Find where the given text appears and provide that cell's center as [X, Y] coordinate. 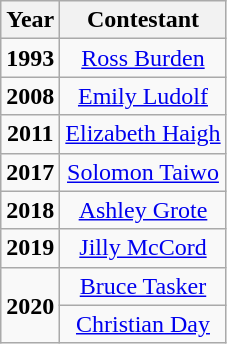
Christian Day [143, 324]
Contestant [143, 20]
Bruce Tasker [143, 286]
Emily Ludolf [143, 96]
Elizabeth Haigh [143, 134]
2018 [30, 210]
Jilly McCord [143, 248]
2017 [30, 172]
Year [30, 20]
2011 [30, 134]
1993 [30, 58]
2008 [30, 96]
Ross Burden [143, 58]
Solomon Taiwo [143, 172]
Ashley Grote [143, 210]
2019 [30, 248]
2020 [30, 305]
